Find where the given text appears and provide that cell's center as (x, y) coordinate. 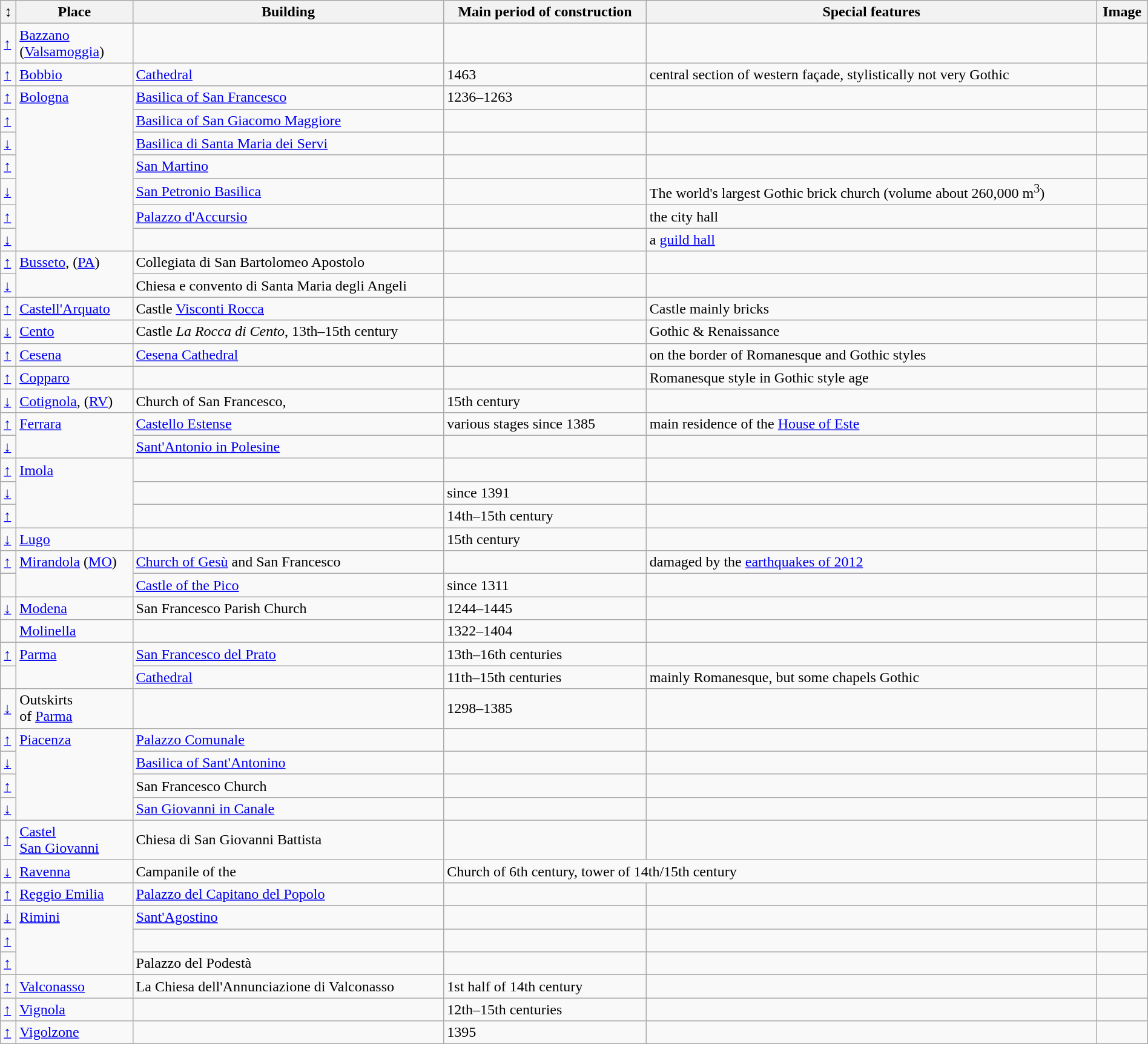
Main period of construction (545, 12)
Sant'Antonio in Polesine (288, 447)
Palazzo Comunale (288, 740)
Copparo (74, 378)
Piacenza (74, 774)
San Giovanni in Canale (288, 809)
Place (74, 12)
Church of 6th century, tower of 14th/15th century (770, 871)
1298–1385 (545, 708)
14th–15th century (545, 516)
Church of Gesù and San Francesco (288, 562)
Cento (74, 332)
on the border of Romanesque and Gothic styles (871, 355)
Bazzano(Valsamoggia) (74, 44)
Image (1122, 12)
main residence of the House of Este (871, 424)
Cotignola, (RV) (74, 401)
The world's largest Gothic brick church (volume about 260,000 m3) (871, 191)
Busseto, (PA) (74, 274)
13th–16th centuries (545, 654)
Bobbio (74, 74)
Parma (74, 666)
Rimini (74, 941)
La Chiesa dell'Annunciazione di Valconasso (288, 987)
1395 (545, 1033)
central section of western façade, stylistically not very Gothic (871, 74)
Collegiata di San Bartolomeo Apostolo (288, 263)
Cesena Cathedral (288, 355)
Lugo (74, 539)
Castell'Arquato (74, 309)
Cesena (74, 355)
Ferrara (74, 435)
Ravenna (74, 871)
damaged by the earthquakes of 2012 (871, 562)
1322–1404 (545, 631)
Reggio Emilia (74, 894)
↕ (8, 12)
Castle of the Pico (288, 585)
Castle Visconti Rocca (288, 309)
12th–15th centuries (545, 1010)
since 1391 (545, 493)
the city hall (871, 217)
Palazzo del Capitano del Popolo (288, 894)
Castello Estense (288, 424)
Mirandola (MO) (74, 574)
San Francesco del Prato (288, 654)
San Martino (288, 166)
Bologna (74, 168)
Castle La Rocca di Cento, 13th–15th century (288, 332)
11th–15th centuries (545, 677)
Chiesa di San Giovanni Battista (288, 840)
Palazzo d'Accursio (288, 217)
Basilica of San Francesco (288, 97)
Chiesa e convento di Santa Maria degli Angeli (288, 286)
Church of San Francesco, (288, 401)
Vigolzone (74, 1033)
Valconasso (74, 987)
1463 (545, 74)
Sant'Agostino (288, 918)
San Petronio Basilica (288, 191)
Vignola (74, 1010)
Romanesque style in Gothic style age (871, 378)
Building (288, 12)
San Francesco Church (288, 786)
Outskirtsof Parma (74, 708)
Campanile of the (288, 871)
San Francesco Parish Church (288, 608)
Modena (74, 608)
Gothic & Renaissance (871, 332)
Basilica of Sant'Antonino (288, 763)
mainly Romanesque, but some chapels Gothic (871, 677)
1st half of 14th century (545, 987)
since 1311 (545, 585)
Castle mainly bricks (871, 309)
a guild hall (871, 240)
Special features (871, 12)
various stages since 1385 (545, 424)
1236–1263 (545, 97)
CastelSan Giovanni (74, 840)
Basilica of San Giacomo Maggiore (288, 120)
Imola (74, 493)
1244–1445 (545, 608)
Palazzo del Podestà (288, 964)
Molinella (74, 631)
Basilica di Santa Maria dei Servi (288, 143)
